Scan for the cell matching the given text and deliver its [X, Y] coordinate at center. 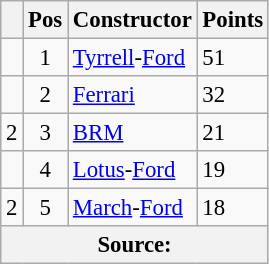
3 [46, 133]
Constructor [133, 20]
1 [46, 58]
BRM [133, 133]
Pos [46, 20]
March-Ford [133, 208]
5 [46, 208]
Ferrari [133, 95]
4 [46, 170]
Lotus-Ford [133, 170]
51 [232, 58]
32 [232, 95]
19 [232, 170]
Source: [135, 245]
Points [232, 20]
21 [232, 133]
Tyrrell-Ford [133, 58]
18 [232, 208]
